Detect which cell encompasses the target text, then output its (x, y) center coordinate. 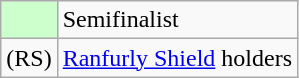
(RS) (29, 58)
Ranfurly Shield holders (177, 58)
Semifinalist (177, 20)
